Pinpoint the cell where the given text exists, returning its [X, Y] midpoint coordinate. 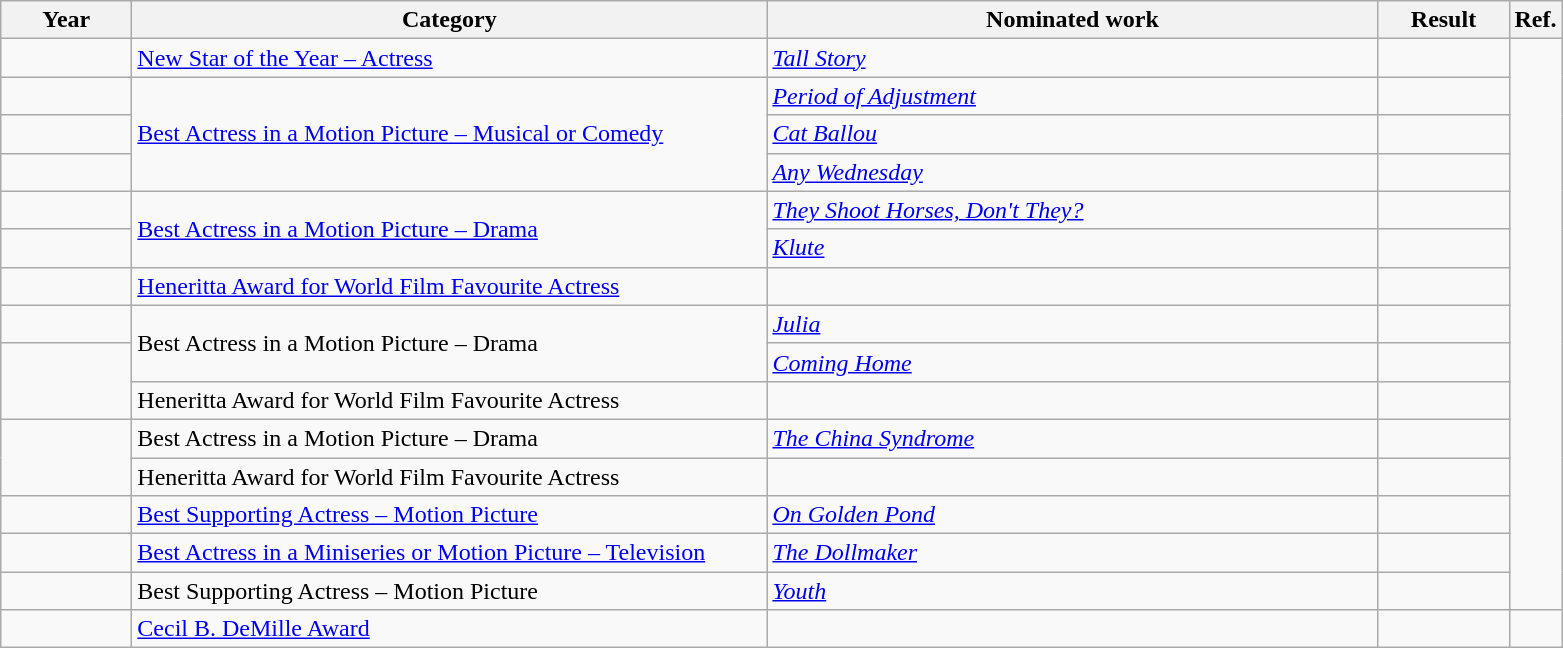
New Star of the Year – Actress [450, 58]
They Shoot Horses, Don't They? [1072, 210]
Cat Ballou [1072, 134]
Youth [1072, 591]
Period of Adjustment [1072, 96]
Coming Home [1072, 362]
On Golden Pond [1072, 515]
Cecil B. DeMille Award [450, 629]
The China Syndrome [1072, 438]
Klute [1072, 248]
Julia [1072, 324]
Tall Story [1072, 58]
Ref. [1536, 20]
Best Actress in a Motion Picture – Musical or Comedy [450, 134]
Year [66, 20]
Nominated work [1072, 20]
Any Wednesday [1072, 172]
Best Actress in a Miniseries or Motion Picture – Television [450, 553]
Category [450, 20]
Result [1444, 20]
The Dollmaker [1072, 553]
